For the text-containing cell, return its midpoint in [x, y] coordinate format. 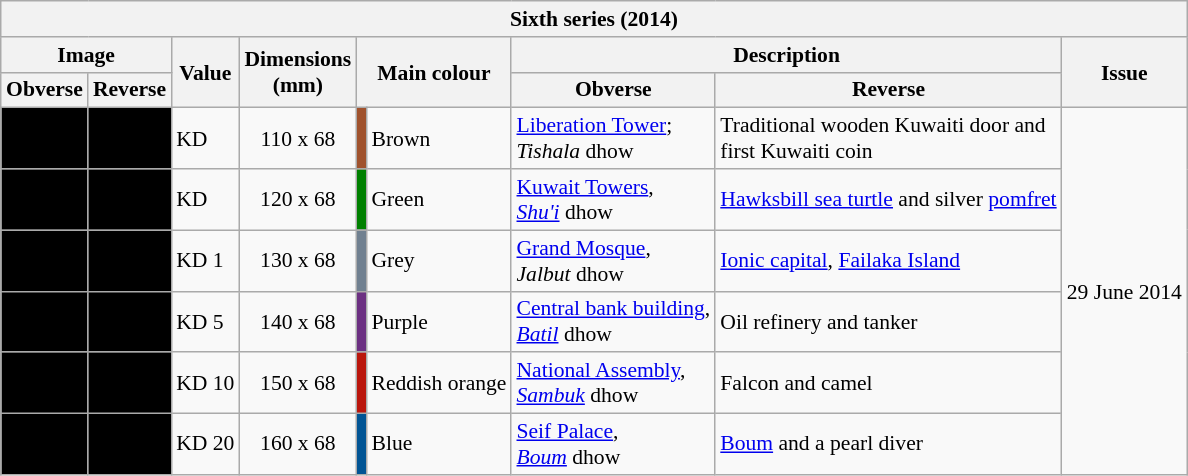
Falcon and camel [888, 382]
Dimensions(mm) [298, 72]
Grey [438, 260]
110 x 68 [298, 138]
Purple [438, 322]
Blue [438, 444]
Issue [1124, 72]
120 x 68 [298, 200]
KD 20 [205, 444]
National Assembly,Sambuk dhow [613, 382]
Oil refinery and tanker [888, 322]
KD 1 [205, 260]
140 x 68 [298, 322]
150 x 68 [298, 382]
Image [86, 54]
Hawksbill sea turtle and silver pomfret [888, 200]
130 x 68 [298, 260]
Sixth series (2014) [594, 19]
Reddish orange [438, 382]
Boum and a pearl diver [888, 444]
Grand Mosque,Jalbut dhow [613, 260]
160 x 68 [298, 444]
29 June 2014 [1124, 292]
Traditional wooden Kuwaiti door andfirst Kuwaiti coin [888, 138]
Main colour [434, 72]
Ionic capital, Failaka Island [888, 260]
Seif Palace,Boum dhow [613, 444]
Kuwait Towers,Shu'i dhow [613, 200]
Liberation Tower;Tishala dhow [613, 138]
Green [438, 200]
KD 5 [205, 322]
Value [205, 72]
KD 10 [205, 382]
Central bank building,Batil dhow [613, 322]
Description [786, 54]
Brown [438, 138]
